Detect which cell encompasses the target text, then output its (X, Y) center coordinate. 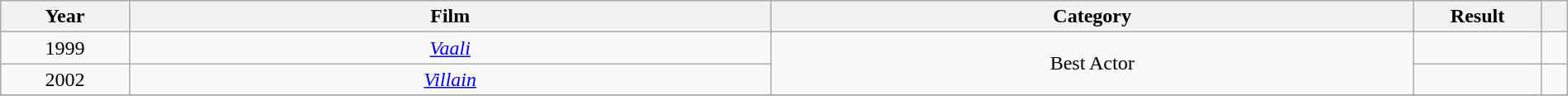
Year (65, 17)
1999 (65, 48)
Villain (450, 79)
Best Actor (1092, 64)
Vaali (450, 48)
Category (1092, 17)
Film (450, 17)
2002 (65, 79)
Result (1477, 17)
